Find where the given text appears and provide that cell's center as (X, Y) coordinate. 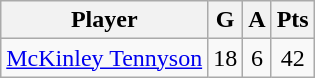
G (226, 20)
6 (257, 58)
A (257, 20)
18 (226, 58)
42 (292, 58)
Pts (292, 20)
Player (104, 20)
McKinley Tennyson (104, 58)
